Extract the [X, Y] coordinate from the center of the cell holding the provided text.  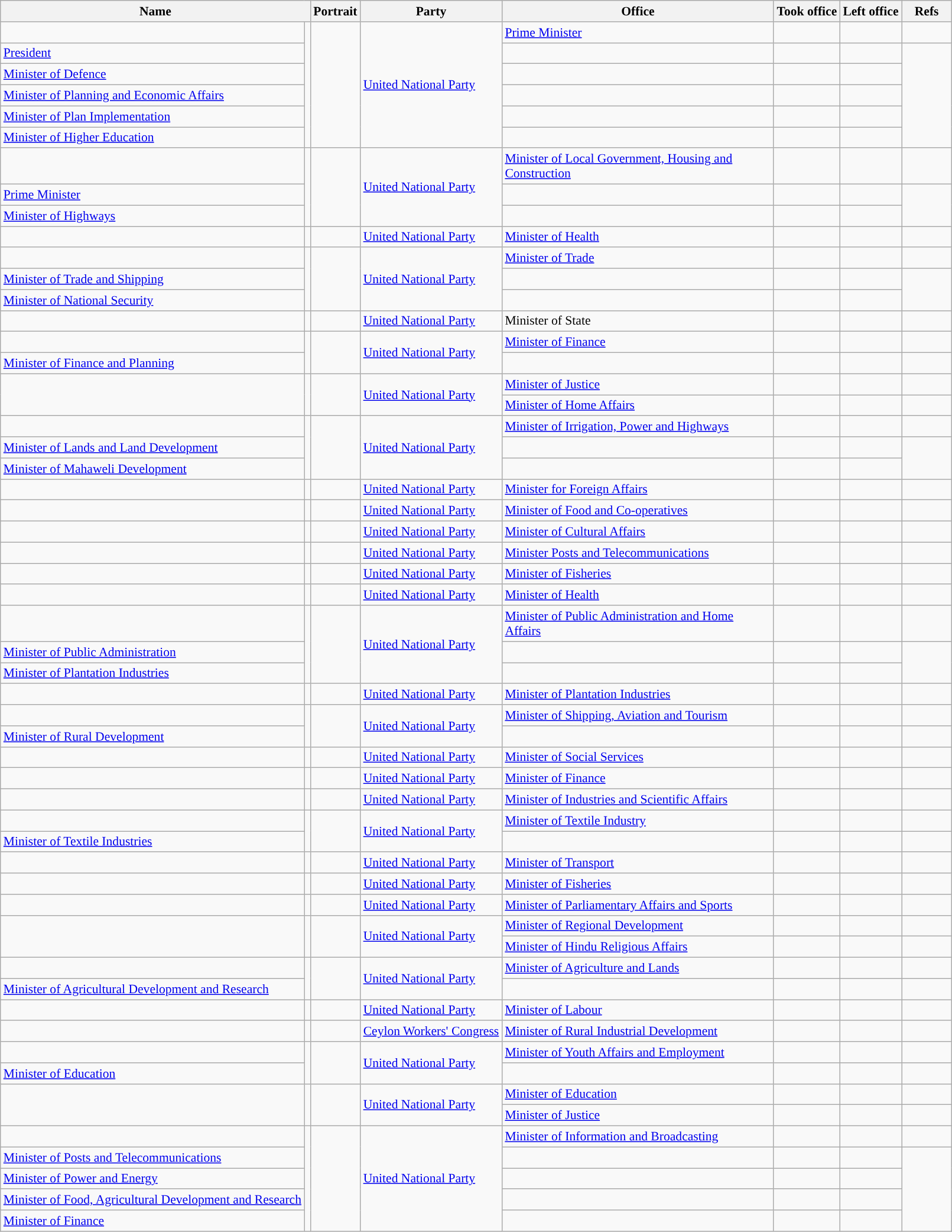
Minister for Foreign Affairs [638, 489]
Portrait [335, 11]
Left office [870, 11]
Minister of Information and Broadcasting [638, 1137]
Minister of Lands and Land Development [152, 448]
Minister of Posts and Telecommunications [152, 1158]
Office [638, 11]
Minister of Trade and Shipping [152, 279]
Minister of Regional Development [638, 926]
Took office [807, 11]
Minister of Cultural Affairs [638, 532]
Name [155, 11]
Minister of State [638, 321]
Minister of Social Services [638, 757]
Minister of Agriculture and Lands [638, 968]
Minister of Plan Implementation [152, 116]
Minister of Home Affairs [638, 406]
Minister of Finance and Planning [152, 364]
Minister of Industries and Scientific Affairs [638, 800]
Minister of Defence [152, 74]
Party [431, 11]
Minister of Food and Co-operatives [638, 511]
Minister of Textile Industry [638, 821]
Minister of Food, Agricultural Development and Research [152, 1200]
Minister of Trade [638, 258]
Minister of Highways [152, 216]
Minister of Agricultural Development and Research [152, 989]
President [152, 53]
Minister of Public Administration [152, 652]
Minister of Irrigation, Power and Highways [638, 427]
Minister Posts and Telecommunications [638, 553]
Minister of Local Government, Housing and Construction [638, 167]
Ceylon Workers' Congress [431, 1032]
Minister of Higher Education [152, 138]
Minister of Planning and Economic Affairs [152, 96]
Minister of Labour [638, 1010]
Minister of Rural Industrial Development [638, 1032]
Minister of Parliamentary Affairs and Sports [638, 905]
Minister of Youth Affairs and Employment [638, 1052]
Minister of Shipping, Aviation and Tourism [638, 715]
Minister of Rural Development [152, 737]
Minister of Hindu Religious Affairs [638, 947]
Minister of Textile Industries [152, 842]
Minister of Power and Energy [152, 1179]
Refs [927, 11]
Minister of National Security [152, 300]
Minister of Transport [638, 863]
Minister of Mahaweli Development [152, 469]
Minister of Public Administration and Home Affairs [638, 623]
